Determine the (x, y) coordinate at the center of the cell enclosing the given text.  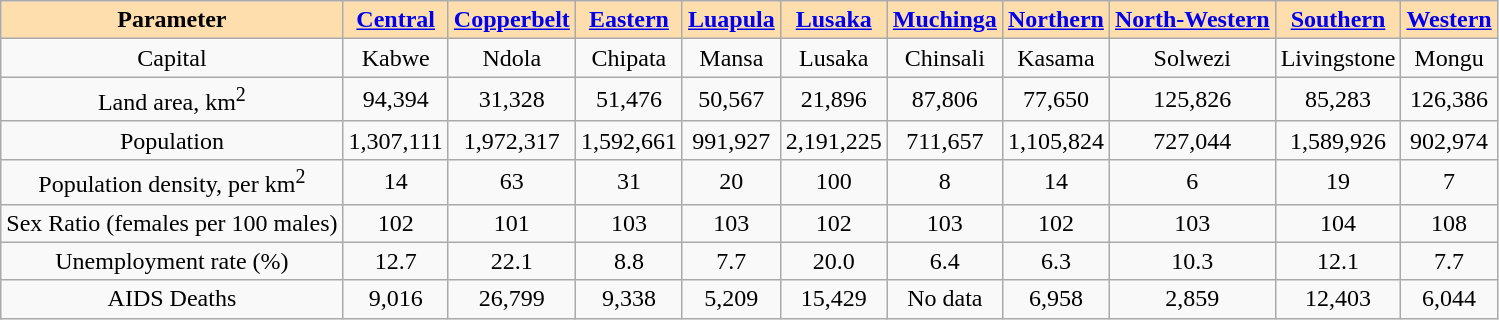
Muchinga (944, 20)
991,927 (731, 140)
125,826 (1192, 100)
7 (1449, 182)
87,806 (944, 100)
Mongu (1449, 58)
63 (512, 182)
21,896 (834, 100)
20 (731, 182)
77,650 (1056, 100)
Parameter (172, 20)
Ndola (512, 58)
2,191,225 (834, 140)
902,974 (1449, 140)
Population density, per km2 (172, 182)
No data (944, 299)
Population (172, 140)
Solwezi (1192, 58)
Kabwe (396, 58)
711,657 (944, 140)
6,958 (1056, 299)
1,307,111 (396, 140)
22.1 (512, 261)
Copperbelt (512, 20)
Livingstone (1338, 58)
8.8 (628, 261)
12.7 (396, 261)
6 (1192, 182)
Chinsali (944, 58)
108 (1449, 223)
94,394 (396, 100)
Chipata (628, 58)
6,044 (1449, 299)
9,338 (628, 299)
Northern (1056, 20)
Kasama (1056, 58)
Western (1449, 20)
1,972,317 (512, 140)
10.3 (1192, 261)
15,429 (834, 299)
Central (396, 20)
50,567 (731, 100)
26,799 (512, 299)
Sex Ratio (females per 100 males) (172, 223)
85,283 (1338, 100)
Mansa (731, 58)
31,328 (512, 100)
1,589,926 (1338, 140)
AIDS Deaths (172, 299)
51,476 (628, 100)
19 (1338, 182)
Capital (172, 58)
2,859 (1192, 299)
6.3 (1056, 261)
5,209 (731, 299)
6.4 (944, 261)
8 (944, 182)
Unemployment rate (%) (172, 261)
104 (1338, 223)
31 (628, 182)
Land area, km2 (172, 100)
1,592,661 (628, 140)
20.0 (834, 261)
Luapula (731, 20)
101 (512, 223)
1,105,824 (1056, 140)
727,044 (1192, 140)
12.1 (1338, 261)
12,403 (1338, 299)
Southern (1338, 20)
100 (834, 182)
9,016 (396, 299)
Eastern (628, 20)
North-Western (1192, 20)
126,386 (1449, 100)
